From the cell containing the given text, extract its center point as (x, y) coordinate. 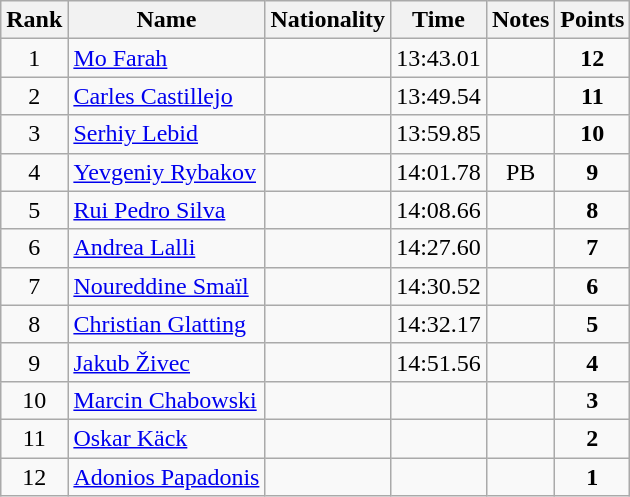
Time (439, 20)
13:59.85 (439, 134)
14:08.66 (439, 210)
Adonios Papadonis (166, 477)
Points (592, 20)
Notes (520, 20)
Noureddine Smaïl (166, 286)
Name (166, 20)
Andrea Lalli (166, 248)
Oskar Käck (166, 438)
14:30.52 (439, 286)
Mo Farah (166, 58)
Carles Castillejo (166, 96)
Nationality (328, 20)
Christian Glatting (166, 324)
Marcin Chabowski (166, 400)
Jakub Živec (166, 362)
13:43.01 (439, 58)
PB (520, 172)
Rank (34, 20)
14:32.17 (439, 324)
Yevgeniy Rybakov (166, 172)
14:27.60 (439, 248)
14:51.56 (439, 362)
13:49.54 (439, 96)
14:01.78 (439, 172)
Serhiy Lebid (166, 134)
Rui Pedro Silva (166, 210)
